Extract the (X, Y) coordinate from the center of the cell holding the provided text.  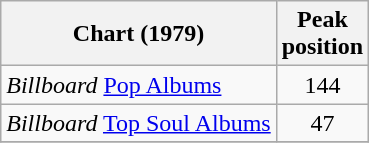
144 (322, 85)
Chart (1979) (138, 34)
47 (322, 123)
Billboard Top Soul Albums (138, 123)
Peakposition (322, 34)
Billboard Pop Albums (138, 85)
